From the cell containing the given text, extract its center point as [X, Y] coordinate. 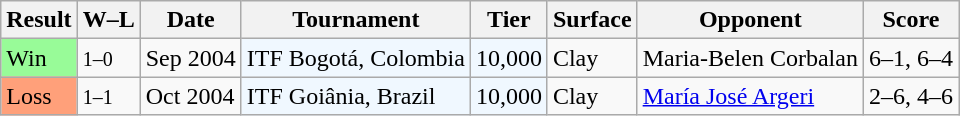
Surface [592, 20]
Opponent [750, 20]
Win [39, 58]
ITF Goiânia, Brazil [356, 96]
ITF Bogotá, Colombia [356, 58]
Sep 2004 [190, 58]
Oct 2004 [190, 96]
Score [910, 20]
Result [39, 20]
Tier [508, 20]
6–1, 6–4 [910, 58]
Maria-Belen Corbalan [750, 58]
Loss [39, 96]
W–L [108, 20]
1–0 [108, 58]
2–6, 4–6 [910, 96]
Date [190, 20]
Tournament [356, 20]
1–1 [108, 96]
María José Argeri [750, 96]
